Find where the given text appears and provide that cell's center as [X, Y] coordinate. 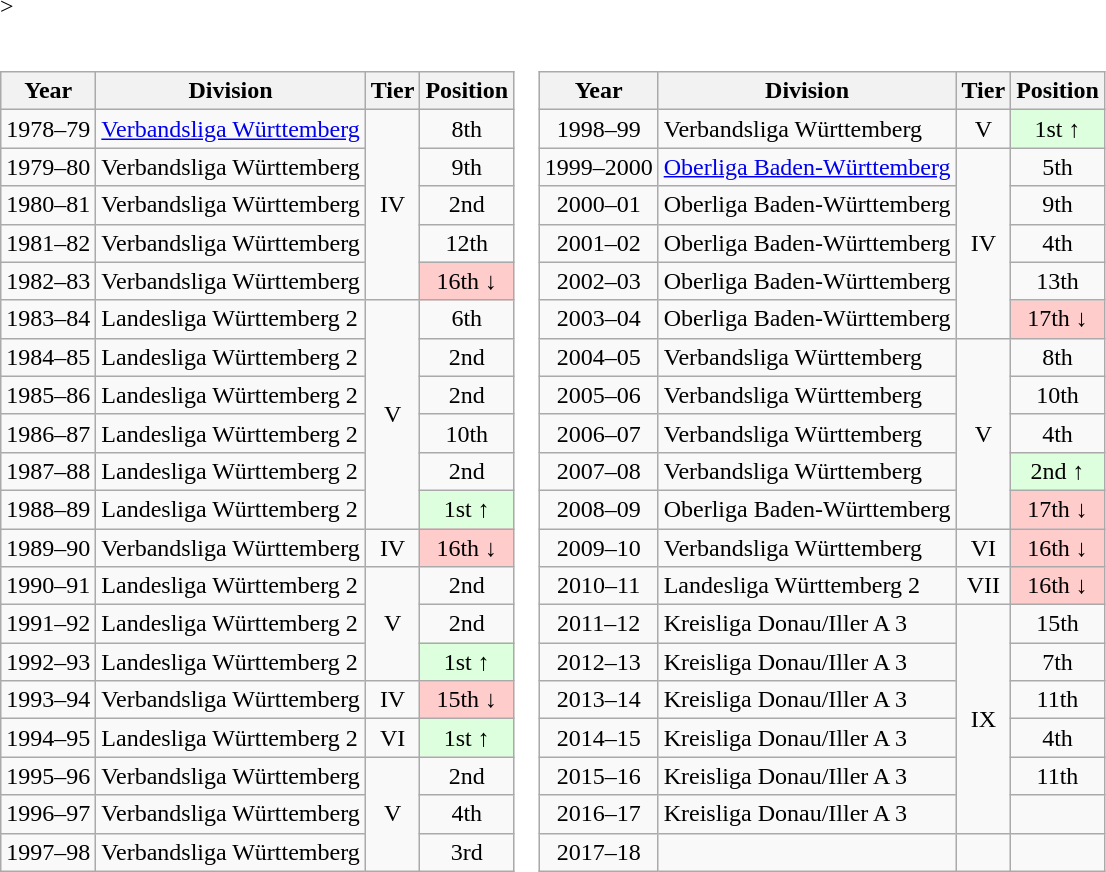
1981–82 [48, 243]
7th [1058, 662]
1986–87 [48, 433]
2005–06 [598, 395]
1982–83 [48, 281]
1984–85 [48, 357]
6th [467, 319]
1999–2000 [598, 167]
2012–13 [598, 662]
1978–79 [48, 129]
VII [984, 586]
2007–08 [598, 471]
1995–96 [48, 776]
2001–02 [598, 243]
1988–89 [48, 509]
2016–17 [598, 814]
2nd ↑ [1058, 471]
1985–86 [48, 395]
1997–98 [48, 852]
1990–91 [48, 586]
2008–09 [598, 509]
2000–01 [598, 205]
2003–04 [598, 319]
2017–18 [598, 852]
1994–95 [48, 738]
15th ↓ [467, 700]
2011–12 [598, 624]
2013–14 [598, 700]
1983–84 [48, 319]
1989–90 [48, 547]
1996–97 [48, 814]
1987–88 [48, 471]
1980–81 [48, 205]
5th [1058, 167]
2014–15 [598, 738]
1979–80 [48, 167]
2015–16 [598, 776]
2006–07 [598, 433]
1992–93 [48, 662]
13th [1058, 281]
1998–99 [598, 129]
12th [467, 243]
2009–10 [598, 547]
IX [984, 719]
3rd [467, 852]
1991–92 [48, 624]
2010–11 [598, 586]
1993–94 [48, 700]
2004–05 [598, 357]
15th [1058, 624]
2002–03 [598, 281]
